Capture the cell that displays the provided text and extract its [X, Y] central coordinate. 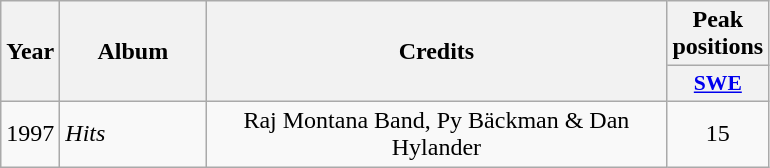
SWE [718, 84]
Hits [133, 134]
Peak positions [718, 34]
15 [718, 134]
Year [30, 52]
Raj Montana Band, Py Bäckman & Dan Hylander [436, 134]
Credits [436, 52]
1997 [30, 134]
Album [133, 52]
